Determine the (X, Y) coordinate at the center of the cell enclosing the given text.  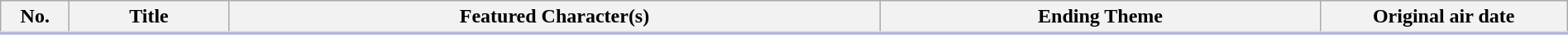
Title (149, 17)
No. (35, 17)
Featured Character(s) (554, 17)
Ending Theme (1100, 17)
Original air date (1444, 17)
